Pinpoint the cell where the given text exists, returning its [x, y] midpoint coordinate. 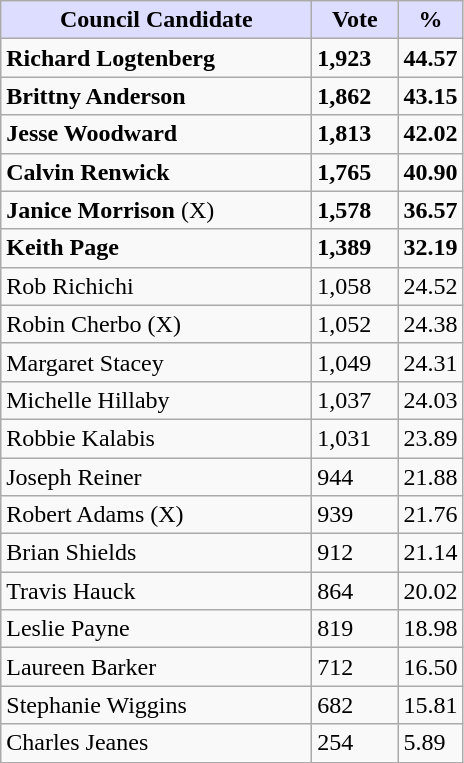
20.02 [430, 591]
44.57 [430, 58]
% [430, 20]
864 [355, 591]
Charles Jeanes [156, 743]
15.81 [430, 705]
Robin Cherbo (X) [156, 324]
1,031 [355, 438]
254 [355, 743]
36.57 [430, 210]
24.38 [430, 324]
21.76 [430, 515]
Leslie Payne [156, 629]
Joseph Reiner [156, 477]
18.98 [430, 629]
42.02 [430, 134]
1,923 [355, 58]
Brittny Anderson [156, 96]
Margaret Stacey [156, 362]
Stephanie Wiggins [156, 705]
Travis Hauck [156, 591]
819 [355, 629]
16.50 [430, 667]
939 [355, 515]
Vote [355, 20]
21.14 [430, 553]
Keith Page [156, 248]
1,037 [355, 400]
1,578 [355, 210]
23.89 [430, 438]
43.15 [430, 96]
Janice Morrison (X) [156, 210]
712 [355, 667]
Laureen Barker [156, 667]
5.89 [430, 743]
Michelle Hillaby [156, 400]
1,389 [355, 248]
1,765 [355, 172]
1,058 [355, 286]
682 [355, 705]
Calvin Renwick [156, 172]
Rob Richichi [156, 286]
24.52 [430, 286]
24.31 [430, 362]
Robbie Kalabis [156, 438]
Robert Adams (X) [156, 515]
944 [355, 477]
21.88 [430, 477]
24.03 [430, 400]
32.19 [430, 248]
40.90 [430, 172]
1,813 [355, 134]
912 [355, 553]
Richard Logtenberg [156, 58]
Brian Shields [156, 553]
1,862 [355, 96]
1,049 [355, 362]
Jesse Woodward [156, 134]
Council Candidate [156, 20]
1,052 [355, 324]
